Locate the cell with the specified text and output its [x, y] center coordinate. 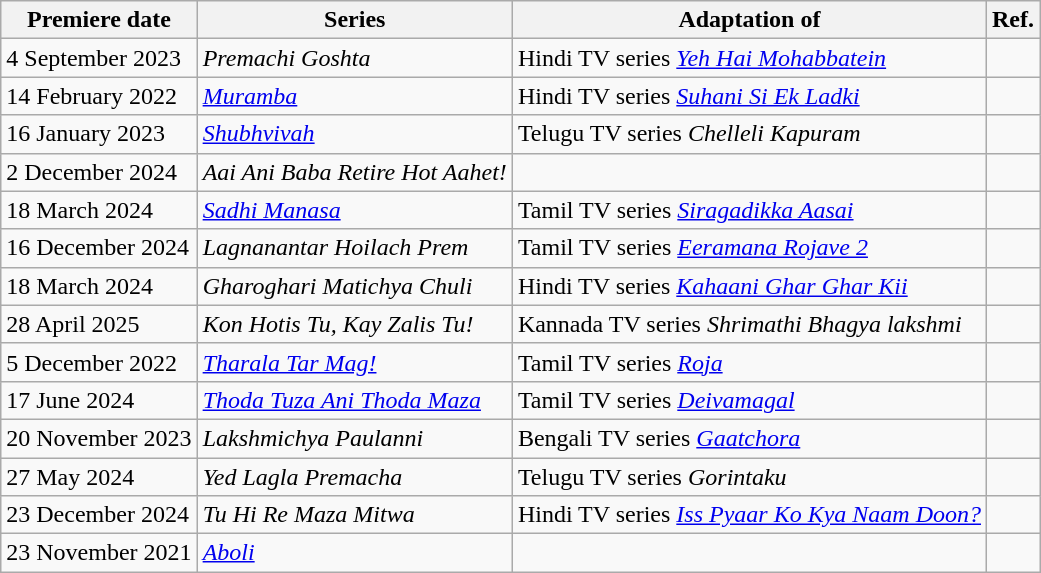
Hindi TV series Kahaani Ghar Ghar Kii [749, 286]
Lagnanantar Hoilach Prem [354, 248]
Telugu TV series Chelleli Kapuram [749, 134]
Tu Hi Re Maza Mitwa [354, 515]
20 November 2023 [99, 438]
14 February 2022 [99, 96]
Aboli [354, 553]
Series [354, 20]
Sadhi Manasa [354, 210]
Ref. [1014, 20]
Thoda Tuza Ani Thoda Maza [354, 400]
Adaptation of [749, 20]
23 November 2021 [99, 553]
Tamil TV series Eeramana Rojave 2 [749, 248]
Hindi TV series Yeh Hai Mohabbatein [749, 58]
Aai Ani Baba Retire Hot Aahet! [354, 172]
Bengali TV series Gaatchora [749, 438]
23 December 2024 [99, 515]
Premachi Goshta [354, 58]
Lakshmichya Paulanni [354, 438]
4 September 2023 [99, 58]
Tamil TV series Deivamagal [749, 400]
Shubhvivah [354, 134]
Tamil TV series Siragadikka Aasai [749, 210]
Hindi TV series Suhani Si Ek Ladki [749, 96]
28 April 2025 [99, 324]
Kon Hotis Tu, Kay Zalis Tu! [354, 324]
Tamil TV series Roja [749, 362]
2 December 2024 [99, 172]
Premiere date [99, 20]
16 January 2023 [99, 134]
16 December 2024 [99, 248]
Yed Lagla Premacha [354, 477]
27 May 2024 [99, 477]
Muramba [354, 96]
17 June 2024 [99, 400]
Kannada TV series Shrimathi Bhagya lakshmi [749, 324]
Telugu TV series Gorintaku [749, 477]
Tharala Tar Mag! [354, 362]
Gharoghari Matichya Chuli [354, 286]
Hindi TV series Iss Pyaar Ko Kya Naam Doon? [749, 515]
5 December 2022 [99, 362]
